Return the (X, Y) coordinate for the center point of the cell that contains the specified text.  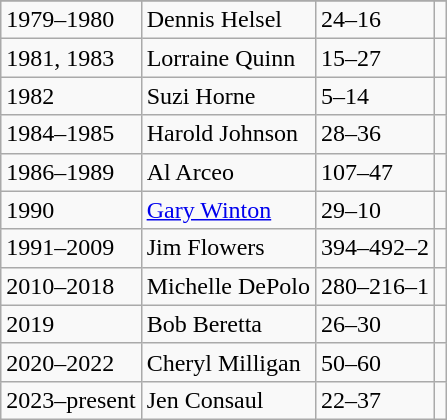
24–16 (374, 20)
1981, 1983 (71, 58)
50–60 (374, 362)
29–10 (374, 210)
5–14 (374, 96)
Al Arceo (228, 172)
22–37 (374, 400)
Bob Beretta (228, 324)
Suzi Horne (228, 96)
Jen Consaul (228, 400)
2023–present (71, 400)
1984–1985 (71, 134)
280–216–1 (374, 286)
2019 (71, 324)
Dennis Helsel (228, 20)
107–47 (374, 172)
1991–2009 (71, 248)
15–27 (374, 58)
Gary Winton (228, 210)
1982 (71, 96)
Jim Flowers (228, 248)
Cheryl Milligan (228, 362)
Lorraine Quinn (228, 58)
2010–2018 (71, 286)
26–30 (374, 324)
1979–1980 (71, 20)
28–36 (374, 134)
Harold Johnson (228, 134)
Michelle DePolo (228, 286)
1990 (71, 210)
1986–1989 (71, 172)
394–492–2 (374, 248)
2020–2022 (71, 362)
